Determine the (x, y) coordinate at the center of the cell enclosing the given text.  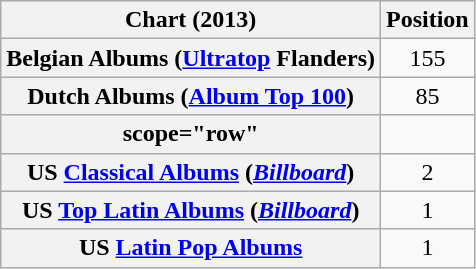
Belgian Albums (Ultratop Flanders) (191, 58)
Dutch Albums (Album Top 100) (191, 96)
155 (428, 58)
scope="row" (191, 134)
US Classical Albums (Billboard) (191, 172)
Position (428, 20)
US Top Latin Albums (Billboard) (191, 210)
Chart (2013) (191, 20)
85 (428, 96)
2 (428, 172)
US Latin Pop Albums (191, 248)
